Extract the [X, Y] coordinate from the center of the cell holding the provided text.  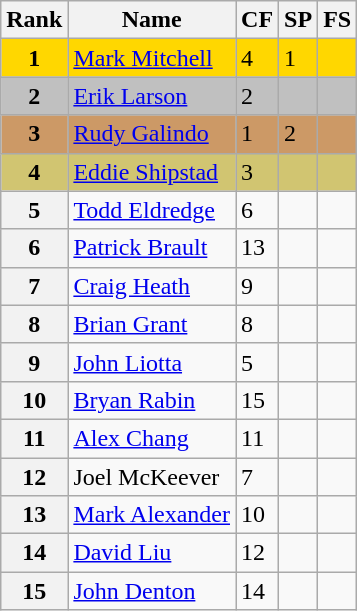
CF [258, 20]
Alex Chang [152, 438]
John Denton [152, 591]
Rank [34, 20]
Joel McKeever [152, 477]
Erik Larson [152, 96]
Name [152, 20]
David Liu [152, 553]
SP [298, 20]
Mark Alexander [152, 515]
Craig Heath [152, 286]
Patrick Brault [152, 248]
Todd Eldredge [152, 210]
Brian Grant [152, 324]
Rudy Galindo [152, 134]
John Liotta [152, 362]
Eddie Shipstad [152, 172]
FS [338, 20]
Mark Mitchell [152, 58]
Bryan Rabin [152, 400]
